Provide the (X, Y) coordinate of the cell's center where the given text is located.  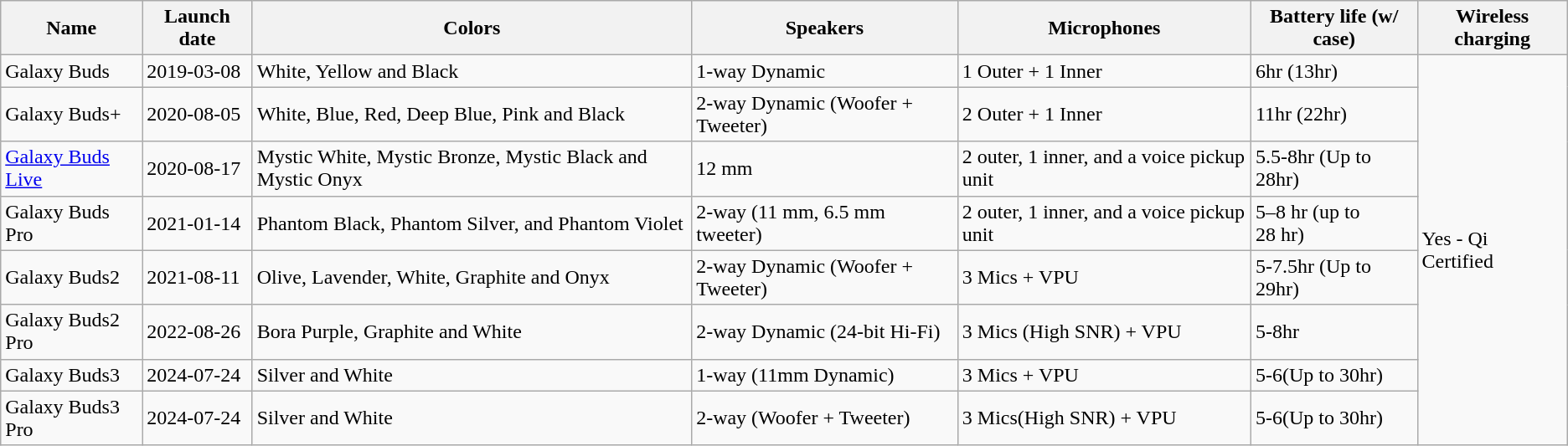
Galaxy Buds Pro (72, 223)
2021-08-11 (198, 278)
Battery life (w/ case) (1333, 28)
Phantom Black, Phantom Silver, and Phantom Violet (472, 223)
2-way Dynamic (24-bit Hi-Fi) (825, 331)
2022-08-26 (198, 331)
2020-08-17 (198, 169)
Galaxy Buds Live (72, 169)
Speakers (825, 28)
Launch date (198, 28)
1-way (11mm Dynamic) (825, 375)
Galaxy Buds3 Pro (72, 418)
Microphones (1104, 28)
3 Mics (High SNR) + VPU (1104, 331)
Yes - Qi Certified (1493, 250)
White, Yellow and Black (472, 71)
5-7.5hr (Up to 29hr) (1333, 278)
1-way Dynamic (825, 71)
2020-08-05 (198, 114)
Galaxy Buds2 Pro (72, 331)
12 mm (825, 169)
Galaxy Buds+ (72, 114)
Colors (472, 28)
3 Mics(High SNR) + VPU (1104, 418)
2021-01-14 (198, 223)
2019-03-08 (198, 71)
2 Outer + 1 Inner (1104, 114)
Galaxy Buds3 (72, 375)
5.5-8hr (Up to 28hr) (1333, 169)
6hr (13hr) (1333, 71)
Name (72, 28)
Bora Purple, Graphite and White (472, 331)
Wireless charging (1493, 28)
Olive, Lavender, White, Graphite and Onyx (472, 278)
5-8hr (1333, 331)
Mystic White, Mystic Bronze, Mystic Black and Mystic Onyx (472, 169)
Galaxy Buds2 (72, 278)
5–8 hr (up to 28 hr) (1333, 223)
Galaxy Buds (72, 71)
11hr (22hr) (1333, 114)
2-way (11 mm, 6.5 mm tweeter) (825, 223)
2-way (Woofer + Tweeter) (825, 418)
White, Blue, Red, Deep Blue, Pink and Black (472, 114)
1 Outer + 1 Inner (1104, 71)
